From the cell containing the given text, extract its center point as [X, Y] coordinate. 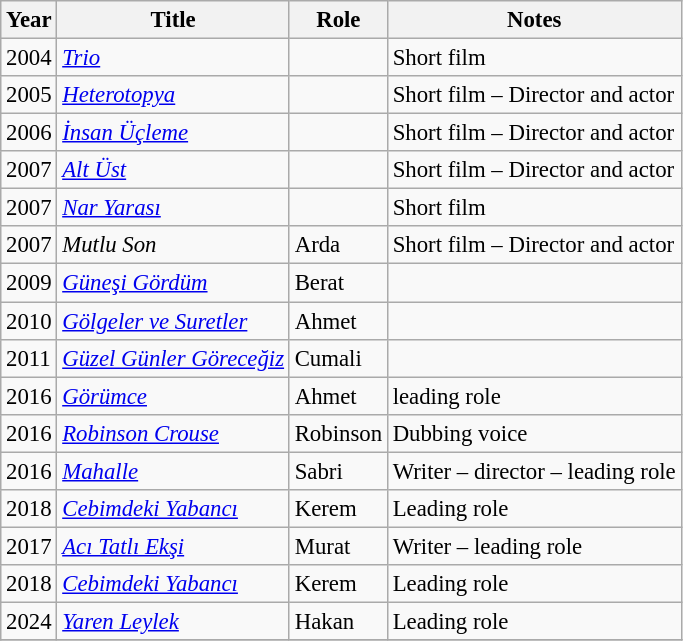
Alt Üst [173, 170]
Title [173, 20]
Güzel Günler Göreceğiz [173, 358]
Gölgeler ve Suretler [173, 321]
Mahalle [173, 471]
Writer – leading role [534, 546]
2005 [29, 95]
Yaren Leylek [173, 621]
Arda [338, 245]
Güneşi Gördüm [173, 283]
Writer – director – leading role [534, 471]
Acı Tatlı Ekşi [173, 546]
Dubbing voice [534, 433]
Notes [534, 20]
Nar Yarası [173, 208]
2010 [29, 321]
2009 [29, 283]
Role [338, 20]
leading role [534, 396]
2024 [29, 621]
2011 [29, 358]
Cumali [338, 358]
Robinson [338, 433]
Trio [173, 58]
2006 [29, 133]
Görümce [173, 396]
2017 [29, 546]
Hakan [338, 621]
Sabri [338, 471]
2004 [29, 58]
Heterotopya [173, 95]
İnsan Üçleme [173, 133]
Mutlu Son [173, 245]
Berat [338, 283]
Year [29, 20]
Robinson Crouse [173, 433]
Murat [338, 546]
